Output the (x, y) coordinate of the center of the cell containing the given text.  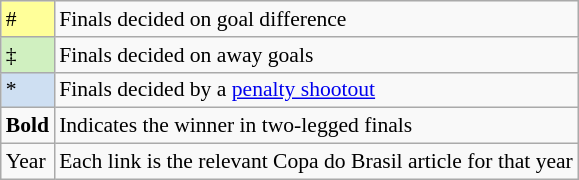
‡ (28, 55)
Each link is the relevant Copa do Brasil article for that year (316, 162)
Finals decided on goal difference (316, 19)
Indicates the winner in two-legged finals (316, 126)
Bold (28, 126)
Year (28, 162)
# (28, 19)
Finals decided by a penalty shootout (316, 90)
Finals decided on away goals (316, 55)
* (28, 90)
